Identify which cell holds the provided text, then report its [x, y] central coordinate. 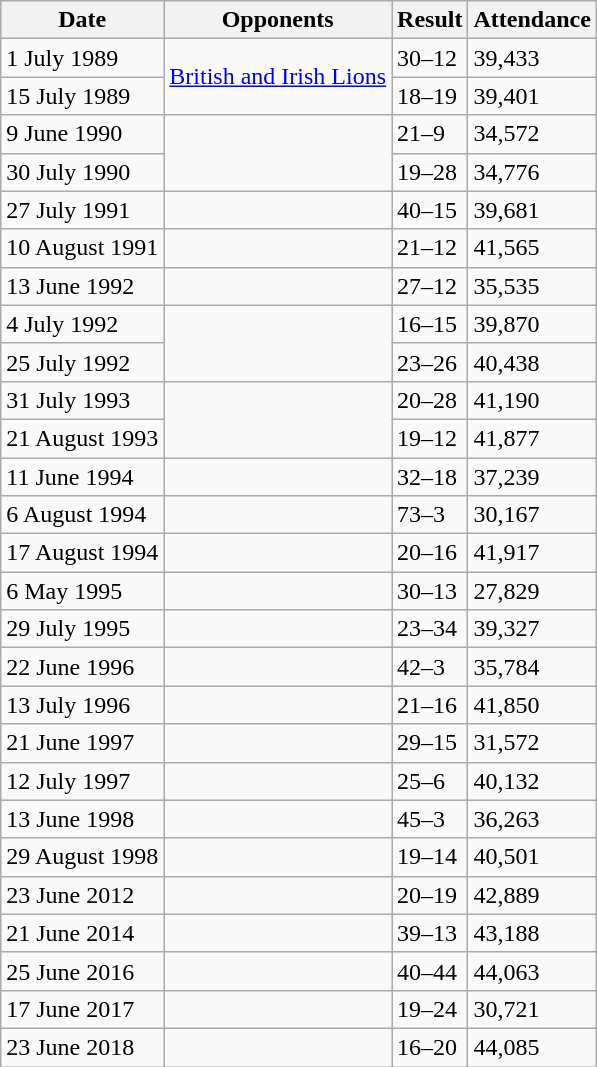
27–12 [430, 286]
40,438 [532, 362]
23 June 2012 [82, 895]
19–12 [430, 438]
13 June 1992 [82, 286]
43,188 [532, 933]
39,681 [532, 210]
39,401 [532, 96]
20–28 [430, 400]
35,535 [532, 286]
29 August 1998 [82, 857]
73–3 [430, 515]
18–19 [430, 96]
Date [82, 20]
30 July 1990 [82, 172]
34,572 [532, 134]
35,784 [532, 667]
4 July 1992 [82, 324]
11 June 1994 [82, 477]
17 August 1994 [82, 553]
30–12 [430, 58]
41,877 [532, 438]
12 July 1997 [82, 781]
23–26 [430, 362]
41,565 [532, 248]
36,263 [532, 819]
45–3 [430, 819]
1 July 1989 [82, 58]
Result [430, 20]
30,167 [532, 515]
19–14 [430, 857]
Opponents [278, 20]
21–12 [430, 248]
15 July 1989 [82, 96]
23 June 2018 [82, 1047]
Attendance [532, 20]
40–44 [430, 971]
41,190 [532, 400]
25 June 2016 [82, 971]
21 August 1993 [82, 438]
6 August 1994 [82, 515]
20–16 [430, 553]
16–15 [430, 324]
39–13 [430, 933]
13 July 1996 [82, 705]
42,889 [532, 895]
29–15 [430, 743]
34,776 [532, 172]
39,327 [532, 629]
41,917 [532, 553]
40–15 [430, 210]
25–6 [430, 781]
21 June 2014 [82, 933]
13 June 1998 [82, 819]
41,850 [532, 705]
17 June 2017 [82, 1009]
19–24 [430, 1009]
21–16 [430, 705]
27 July 1991 [82, 210]
British and Irish Lions [278, 77]
44,085 [532, 1047]
16–20 [430, 1047]
29 July 1995 [82, 629]
9 June 1990 [82, 134]
37,239 [532, 477]
44,063 [532, 971]
25 July 1992 [82, 362]
31 July 1993 [82, 400]
23–34 [430, 629]
21 June 1997 [82, 743]
42–3 [430, 667]
21–9 [430, 134]
40,501 [532, 857]
30,721 [532, 1009]
10 August 1991 [82, 248]
27,829 [532, 591]
39,433 [532, 58]
32–18 [430, 477]
22 June 1996 [82, 667]
6 May 1995 [82, 591]
19–28 [430, 172]
31,572 [532, 743]
39,870 [532, 324]
30–13 [430, 591]
20–19 [430, 895]
40,132 [532, 781]
